Extract the [X, Y] coordinate from the center of the cell holding the provided text.  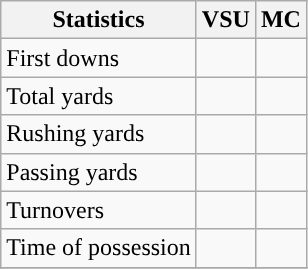
Time of possession [99, 248]
MC [280, 20]
VSU [226, 20]
Statistics [99, 20]
Passing yards [99, 172]
Total yards [99, 96]
First downs [99, 58]
Rushing yards [99, 134]
Turnovers [99, 210]
